Pinpoint the cell where the given text exists, returning its (x, y) midpoint coordinate. 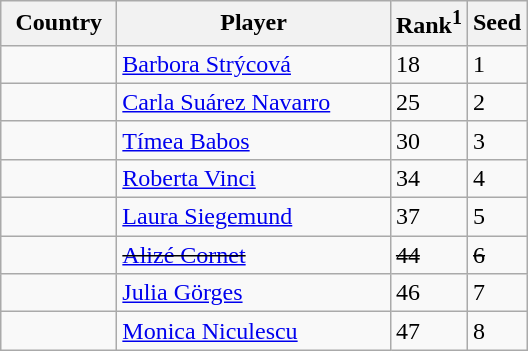
Barbora Strýcová (254, 64)
Roberta Vinci (254, 178)
6 (496, 255)
Tímea Babos (254, 140)
Laura Siegemund (254, 217)
7 (496, 293)
Player (254, 24)
Alizé Cornet (254, 255)
47 (428, 331)
8 (496, 331)
3 (496, 140)
Carla Suárez Navarro (254, 102)
46 (428, 293)
34 (428, 178)
Julia Görges (254, 293)
Rank1 (428, 24)
37 (428, 217)
2 (496, 102)
44 (428, 255)
5 (496, 217)
Country (59, 24)
Monica Niculescu (254, 331)
1 (496, 64)
30 (428, 140)
Seed (496, 24)
18 (428, 64)
25 (428, 102)
4 (496, 178)
